Return [x, y] of the center of cell containing provided text 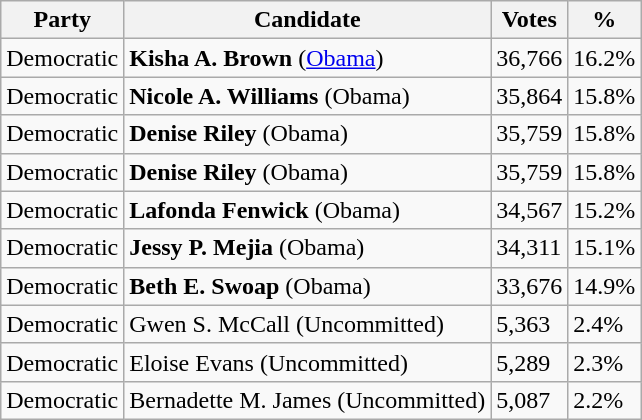
Lafonda Fenwick (Obama) [308, 210]
Candidate [308, 20]
% [604, 20]
5,087 [530, 400]
Nicole A. Williams (Obama) [308, 96]
16.2% [604, 58]
Beth E. Swoap (Obama) [308, 286]
Bernadette M. James (Uncommitted) [308, 400]
35,864 [530, 96]
2.3% [604, 362]
Kisha A. Brown (Obama) [308, 58]
15.1% [604, 248]
34,567 [530, 210]
36,766 [530, 58]
34,311 [530, 248]
14.9% [604, 286]
Party [62, 20]
Eloise Evans (Uncommitted) [308, 362]
2.2% [604, 400]
15.2% [604, 210]
Gwen S. McCall (Uncommitted) [308, 324]
33,676 [530, 286]
Jessy P. Mejia (Obama) [308, 248]
2.4% [604, 324]
5,289 [530, 362]
Votes [530, 20]
5,363 [530, 324]
